Identify which cell holds the provided text, then report its (X, Y) central coordinate. 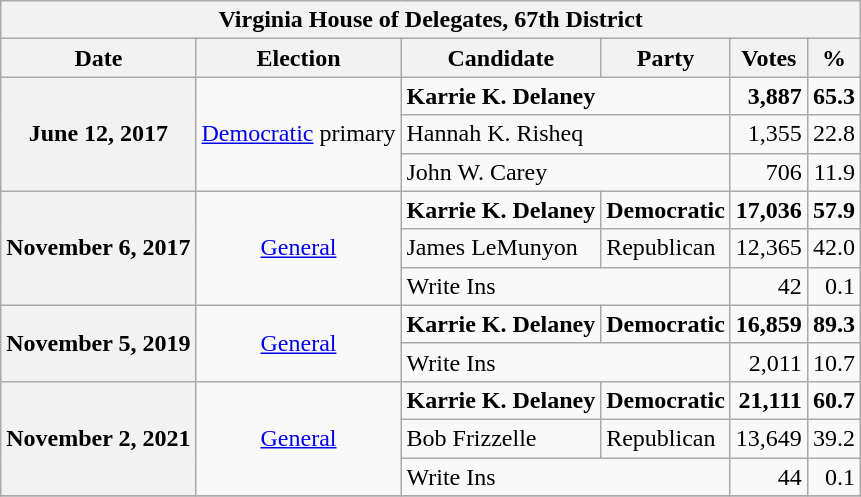
Votes (768, 58)
42 (768, 286)
1,355 (768, 134)
22.8 (834, 134)
% (834, 58)
60.7 (834, 400)
12,365 (768, 248)
June 12, 2017 (98, 134)
39.2 (834, 438)
James LeMunyon (501, 248)
17,036 (768, 210)
Bob Frizzelle (501, 438)
10.7 (834, 362)
65.3 (834, 96)
706 (768, 172)
2,011 (768, 362)
November 5, 2019 (98, 343)
89.3 (834, 324)
57.9 (834, 210)
Hannah K. Risheq (566, 134)
Election (298, 58)
Democratic primary (298, 134)
Party (666, 58)
13,649 (768, 438)
Virginia House of Delegates, 67th District (431, 20)
John W. Carey (566, 172)
16,859 (768, 324)
42.0 (834, 248)
Date (98, 58)
Candidate (501, 58)
11.9 (834, 172)
3,887 (768, 96)
44 (768, 477)
November 2, 2021 (98, 438)
21,111 (768, 400)
November 6, 2017 (98, 248)
